Extract the [X, Y] coordinate from the center of the cell holding the provided text.  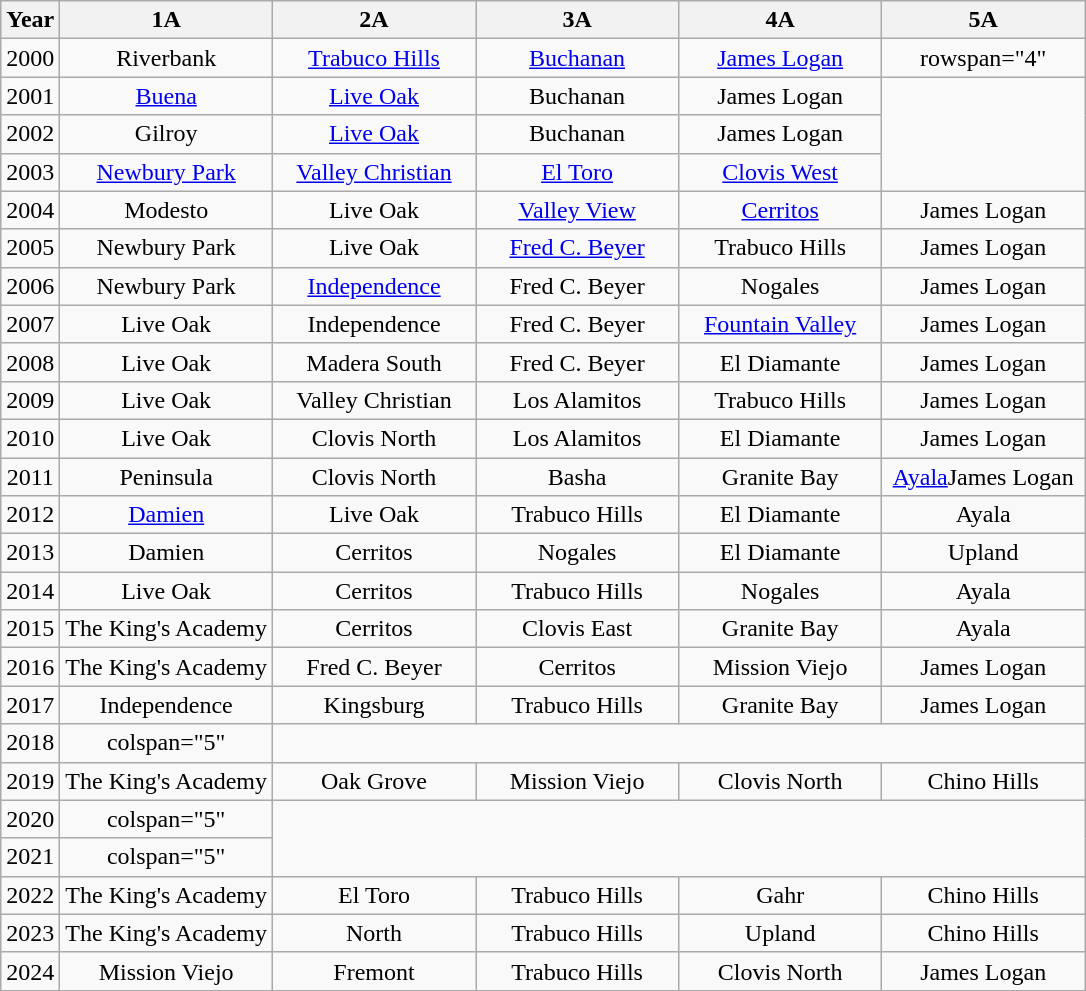
2001 [30, 96]
Riverbank [166, 58]
Gilroy [166, 134]
Kingsburg [374, 705]
2022 [30, 895]
Clovis West [780, 172]
Year [30, 20]
2A [374, 20]
2014 [30, 591]
AyalaJames Logan [984, 477]
2000 [30, 58]
5A [984, 20]
2006 [30, 286]
2019 [30, 781]
2003 [30, 172]
North [374, 933]
Fountain Valley [780, 324]
2015 [30, 629]
Buena [166, 96]
4A [780, 20]
2002 [30, 134]
2010 [30, 438]
2018 [30, 743]
1A [166, 20]
2024 [30, 971]
Fremont [374, 971]
2005 [30, 248]
Peninsula [166, 477]
Valley View [578, 210]
2017 [30, 705]
2011 [30, 477]
2013 [30, 553]
Madera South [374, 362]
Oak Grove [374, 781]
2004 [30, 210]
2016 [30, 667]
2020 [30, 819]
3A [578, 20]
Modesto [166, 210]
Gahr [780, 895]
2021 [30, 857]
rowspan="4" [984, 58]
2007 [30, 324]
2023 [30, 933]
2009 [30, 400]
Clovis East [578, 629]
2012 [30, 515]
2008 [30, 362]
Basha [578, 477]
